Provide the (X, Y) coordinate of the cell's center where the given text is located.  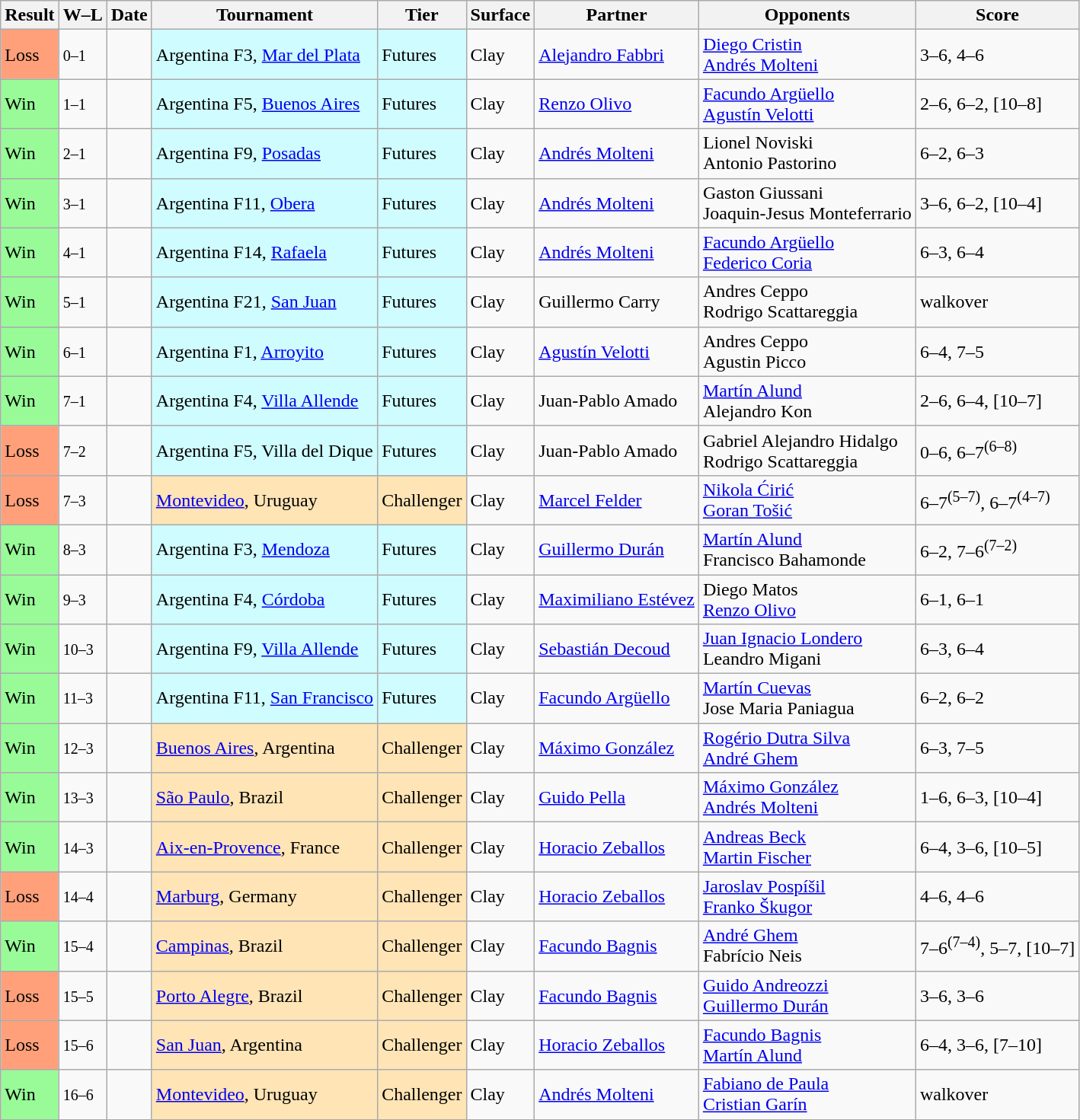
8–3 (82, 550)
Gabriel Alejandro Hidalgo Rodrigo Scattareggia (807, 451)
Score (997, 15)
0–1 (82, 55)
Lionel Noviski Antonio Pastorino (807, 154)
6–7(5–7), 6–7(4–7) (997, 499)
1–1 (82, 104)
3–6, 3–6 (997, 996)
Partner (617, 15)
4–1 (82, 253)
Guillermo Carry (617, 302)
Tournament (264, 15)
Andres Ceppo Agustin Picco (807, 352)
5–1 (82, 302)
7–3 (82, 499)
Result (30, 15)
W–L (82, 15)
Máximo González Andrés Molteni (807, 798)
Alejandro Fabbri (617, 55)
9–3 (82, 598)
15–5 (82, 996)
4–6, 4–6 (997, 897)
São Paulo, Brazil (264, 798)
Argentina F11, San Francisco (264, 699)
Aix-en-Provence, France (264, 847)
6–1 (82, 352)
Argentina F4, Villa Allende (264, 400)
14–3 (82, 847)
Sebastián Decoud (617, 649)
Marburg, Germany (264, 897)
Martín Alund Alejandro Kon (807, 400)
11–3 (82, 699)
Andreas Beck Martin Fischer (807, 847)
Facundo Argüello Agustín Velotti (807, 104)
13–3 (82, 798)
Máximo González (617, 748)
Diego Matos Renzo Olivo (807, 598)
14–4 (82, 897)
Diego Cristin Andrés Molteni (807, 55)
Argentina F9, Posadas (264, 154)
Juan Ignacio Londero Leandro Migani (807, 649)
6–3, 7–5 (997, 748)
Guido Pella (617, 798)
Nikola Ćirić Goran Tošić (807, 499)
6–4, 3–6, [7–10] (997, 1045)
7–6(7–4), 5–7, [10–7] (997, 946)
6–4, 7–5 (997, 352)
Fabiano de Paula Cristian Garín (807, 1095)
15–4 (82, 946)
Martín Cuevas Jose Maria Paniagua (807, 699)
10–3 (82, 649)
André Ghem Fabrício Neis (807, 946)
3–1 (82, 203)
Date (129, 15)
6–4, 3–6, [10–5] (997, 847)
Surface (500, 15)
7–1 (82, 400)
Argentina F21, San Juan (264, 302)
Facundo Bagnis Martín Alund (807, 1045)
2–1 (82, 154)
Rogério Dutra Silva André Ghem (807, 748)
Buenos Aires, Argentina (264, 748)
Argentina F3, Mar del Plata (264, 55)
15–6 (82, 1045)
Argentina F5, Villa del Dique (264, 451)
Campinas, Brazil (264, 946)
7–2 (82, 451)
Argentina F4, Córdoba (264, 598)
6–2, 6–3 (997, 154)
Agustín Velotti (617, 352)
Guillermo Durán (617, 550)
2–6, 6–4, [10–7] (997, 400)
Martín Alund Francisco Bahamonde (807, 550)
0–6, 6–7(6–8) (997, 451)
Argentina F5, Buenos Aires (264, 104)
3–6, 4–6 (997, 55)
Gaston Giussani Joaquin-Jesus Monteferrario (807, 203)
6–1, 6–1 (997, 598)
Renzo Olivo (617, 104)
San Juan, Argentina (264, 1045)
Argentina F11, Obera (264, 203)
Porto Alegre, Brazil (264, 996)
Jaroslav Pospíšil Franko Škugor (807, 897)
Marcel Felder (617, 499)
Opponents (807, 15)
Andres Ceppo Rodrigo Scattareggia (807, 302)
1–6, 6–3, [10–4] (997, 798)
Argentina F3, Mendoza (264, 550)
Facundo Argüello (617, 699)
6–2, 7–6(7–2) (997, 550)
12–3 (82, 748)
Facundo Argüello Federico Coria (807, 253)
16–6 (82, 1095)
Argentina F14, Rafaela (264, 253)
Guido Andreozzi Guillermo Durán (807, 996)
Maximiliano Estévez (617, 598)
Argentina F1, Arroyito (264, 352)
6–2, 6–2 (997, 699)
Tier (422, 15)
3–6, 6–2, [10–4] (997, 203)
2–6, 6–2, [10–8] (997, 104)
Argentina F9, Villa Allende (264, 649)
